Find where the given text appears and provide that cell's center as [x, y] coordinate. 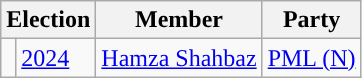
Party [312, 20]
2024 [56, 58]
Election [48, 20]
PML (N) [312, 58]
Member [179, 20]
Hamza Shahbaz [179, 58]
